Scan for the cell matching the given text and deliver its (X, Y) coordinate at center. 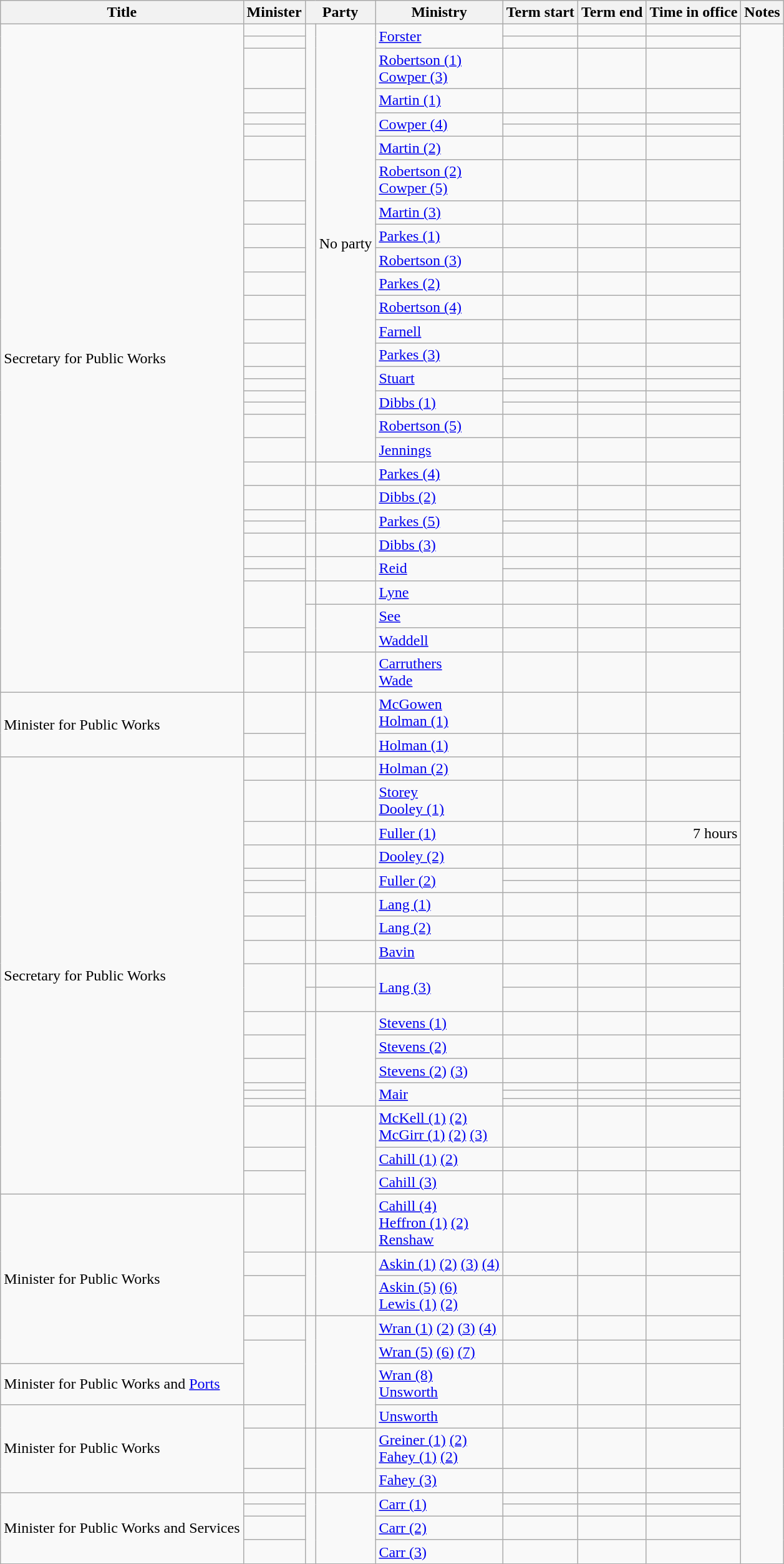
Time in office (694, 12)
Carr (3) (439, 1552)
Fahey (3) (439, 1480)
Lang (1) (439, 904)
Parkes (5) (439, 521)
Greiner (1) (2)Fahey (1) (2) (439, 1448)
Robertson (1)Cowper (3) (439, 69)
Lyne (439, 592)
Notes (762, 12)
Storey Dooley (1) (439, 801)
Robertson (3) (439, 260)
7 hours (694, 833)
Minister for Public Works and Ports (122, 1384)
Stevens (2) (3) (439, 1070)
Robertson (4) (439, 307)
Martin (1) (439, 100)
See (439, 616)
McKell (1) (2)McGirr (1) (2) (3) (439, 1126)
Stuart (439, 379)
Stevens (2) (439, 1047)
Minister (274, 12)
Parkes (1) (439, 236)
Term end (612, 12)
Martin (2) (439, 148)
Parkes (3) (439, 355)
Holman (1) (439, 745)
Wran (5) (6) (7) (439, 1352)
Cahill (4)Heffron (1) (2)Renshaw (439, 1223)
Fuller (2) (439, 881)
Farnell (439, 331)
Lang (2) (439, 928)
Wran (1) (2) (3) (4) (439, 1328)
Parkes (4) (439, 474)
Robertson (2)Cowper (5) (439, 180)
Lang (3) (439, 987)
Term start (540, 12)
Cahill (3) (439, 1183)
Reid (439, 569)
Dibbs (2) (439, 497)
Unsworth (439, 1416)
Dibbs (1) (439, 403)
Jennings (439, 450)
Carr (1) (439, 1504)
Bavin (439, 952)
McGowenHolman (1) (439, 713)
Stevens (1) (439, 1023)
Ministry (439, 12)
Cahill (1) (2) (439, 1159)
Robertson (5) (439, 426)
Wran (8)Unsworth (439, 1384)
Dooley (2) (439, 857)
Martin (3) (439, 212)
Forster (439, 36)
Dibbs (3) (439, 545)
Cowper (4) (439, 124)
Party (341, 12)
Waddell (439, 640)
Fuller (1) (439, 833)
Title (122, 12)
Minister for Public Works and Services (122, 1528)
Mair (439, 1094)
No party (346, 243)
Askin (5) (6)Lewis (1) (2) (439, 1296)
Askin (1) (2) (3) (4) (439, 1264)
Carr (2) (439, 1528)
CarruthersWade (439, 672)
Holman (2) (439, 769)
Parkes (2) (439, 283)
